For the text-containing cell, return its midpoint in [X, Y] coordinate format. 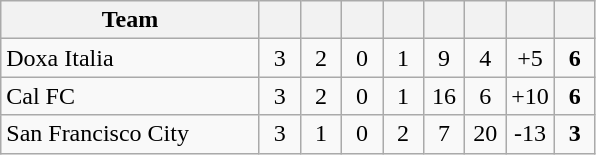
16 [444, 96]
Doxa Italia [130, 58]
9 [444, 58]
7 [444, 134]
Cal FC [130, 96]
+5 [530, 58]
+10 [530, 96]
20 [486, 134]
-13 [530, 134]
4 [486, 58]
San Francisco City [130, 134]
Team [130, 20]
